Identify which cell holds the provided text, then report its (X, Y) central coordinate. 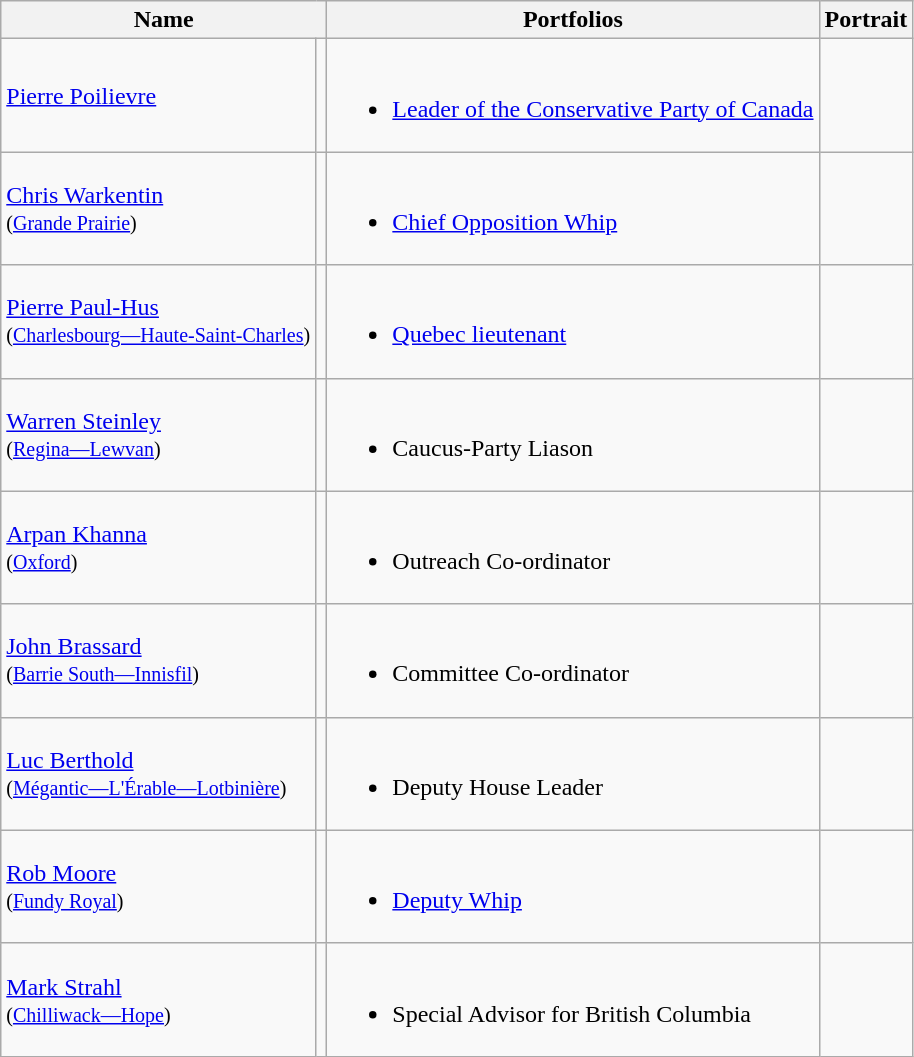
Pierre Paul-Hus (Charlesbourg—Haute-Saint-Charles) (158, 322)
Special Advisor for British Columbia (573, 1000)
Chief Opposition Whip (573, 208)
John Brassard (Barrie South—Innisfil) (158, 660)
Portfolios (573, 20)
Portrait (866, 20)
Caucus-Party Liason (573, 434)
Chris Warkentin (Grande Prairie) (158, 208)
Pierre Poilievre (158, 96)
Deputy Whip (573, 886)
Outreach Co-ordinator (573, 548)
Leader of the Conservative Party of Canada (573, 96)
Mark Strahl (Chilliwack—Hope) (158, 1000)
Arpan Khanna (Oxford) (158, 548)
Rob Moore (Fundy Royal) (158, 886)
Luc Berthold (Mégantic—L'Érable—Lotbinière) (158, 774)
Warren Steinley (Regina—Lewvan) (158, 434)
Quebec lieutenant (573, 322)
Name (164, 20)
Deputy House Leader (573, 774)
Committee Co-ordinator (573, 660)
